Search for the cell housing the specified text and yield its [x, y] center coordinate. 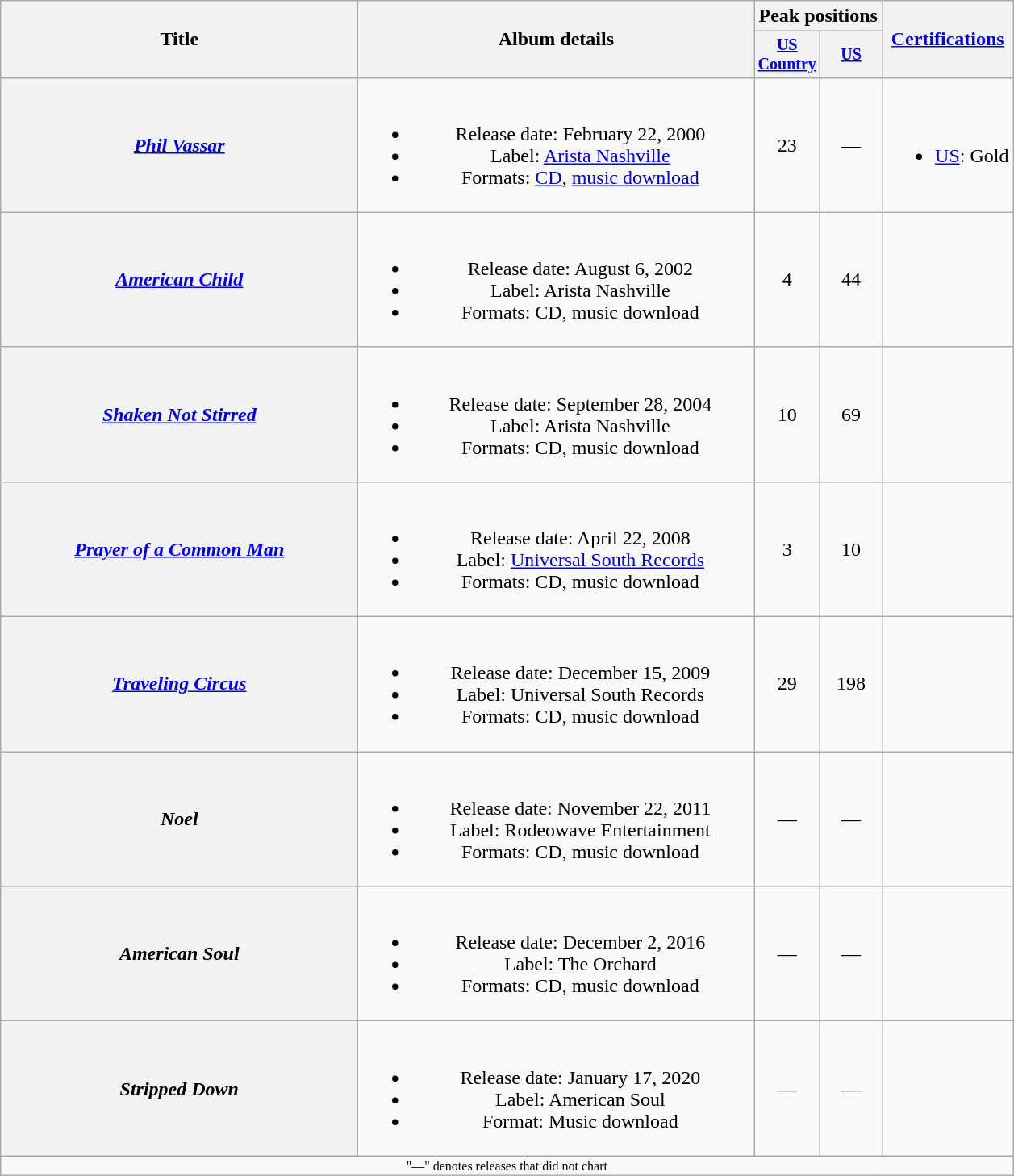
Release date: February 22, 2000Label: Arista NashvilleFormats: CD, music download [557, 145]
Release date: April 22, 2008Label: Universal South RecordsFormats: CD, music download [557, 548]
Album details [557, 40]
US [852, 55]
44 [852, 279]
3 [787, 548]
Release date: December 15, 2009Label: Universal South RecordsFormats: CD, music download [557, 684]
American Child [179, 279]
4 [787, 279]
Title [179, 40]
US Country [787, 55]
Release date: December 2, 2016Label: The OrchardFormats: CD, music download [557, 953]
Shaken Not Stirred [179, 415]
Release date: January 17, 2020Label: American SoulFormat: Music download [557, 1089]
Certifications [948, 40]
Release date: August 6, 2002Label: Arista NashvilleFormats: CD, music download [557, 279]
Noel [179, 819]
69 [852, 415]
Release date: November 22, 2011Label: Rodeowave EntertainmentFormats: CD, music download [557, 819]
29 [787, 684]
Traveling Circus [179, 684]
Stripped Down [179, 1089]
23 [787, 145]
American Soul [179, 953]
Prayer of a Common Man [179, 548]
US: Gold [948, 145]
Phil Vassar [179, 145]
Release date: September 28, 2004Label: Arista NashvilleFormats: CD, music download [557, 415]
Peak positions [818, 16]
"—" denotes releases that did not chart [507, 1166]
198 [852, 684]
